Locate the cell with the specified text and output its (X, Y) center coordinate. 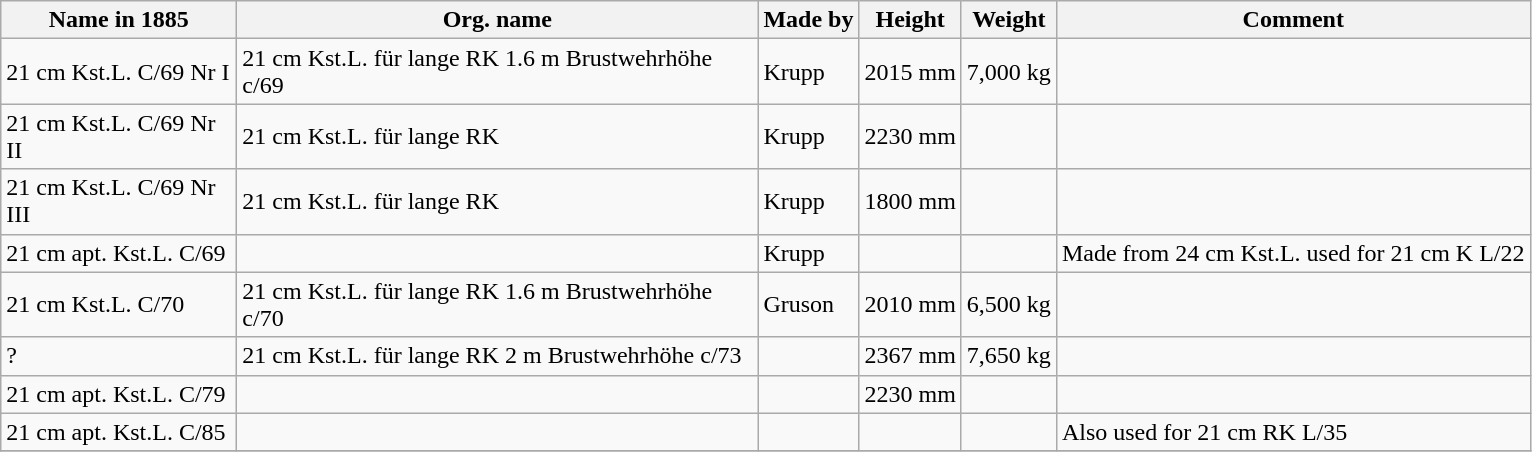
Made by (808, 20)
Height (910, 20)
21 cm Kst.L. C/69 Nr II (119, 136)
21 cm Kst.L. für lange RK 2 m Brustwehrhöhe c/73 (498, 356)
Also used for 21 cm RK L/35 (1293, 432)
Name in 1885 (119, 20)
21 cm apt. Kst.L. C/79 (119, 394)
21 cm apt. Kst.L. C/85 (119, 432)
Comment (1293, 20)
7,000 kg (1008, 72)
2367 mm (910, 356)
7,650 kg (1008, 356)
21 cm Kst.L. für lange RK 1.6 m Brustwehrhöhe c/69 (498, 72)
1800 mm (910, 202)
Weight (1008, 20)
Org. name (498, 20)
21 cm Kst.L. für lange RK 1.6 m Brustwehrhöhe c/70 (498, 304)
21 cm Kst.L. C/69 Nr III (119, 202)
6,500 kg (1008, 304)
21 cm Kst.L. C/69 Nr I (119, 72)
21 cm apt. Kst.L. C/69 (119, 253)
Gruson (808, 304)
Made from 24 cm Kst.L. used for 21 cm K L/22 (1293, 253)
? (119, 356)
2015 mm (910, 72)
2010 mm (910, 304)
21 cm Kst.L. C/70 (119, 304)
